Return (X, Y) of the center of cell containing provided text 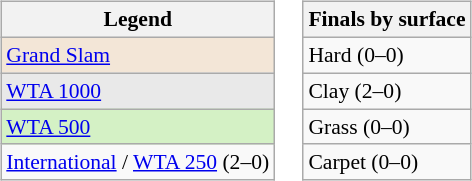
Finals by surface (386, 20)
Grand Slam (138, 55)
WTA 1000 (138, 91)
International / WTA 250 (2–0) (138, 162)
Grass (0–0) (386, 127)
Legend (138, 20)
Clay (2–0) (386, 91)
WTA 500 (138, 127)
Hard (0–0) (386, 55)
Carpet (0–0) (386, 162)
